Extract the [X, Y] coordinate from the center of the cell holding the provided text.  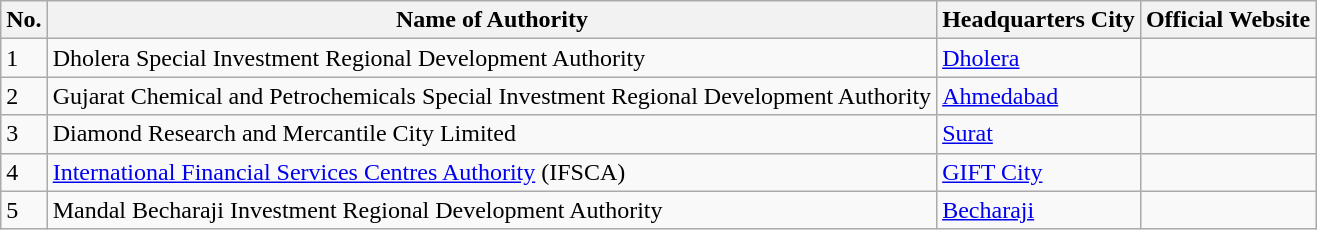
Becharaji [1039, 210]
4 [24, 172]
Ahmedabad [1039, 96]
Dholera [1039, 58]
Headquarters City [1039, 20]
International Financial Services Centres Authority (IFSCA) [492, 172]
Gujarat Chemical and Petrochemicals Special Investment Regional Development Authority [492, 96]
GIFT City [1039, 172]
Official Website [1228, 20]
Diamond Research and Mercantile City Limited [492, 134]
Mandal Becharaji Investment Regional Development Authority [492, 210]
No. [24, 20]
5 [24, 210]
Name of Authority [492, 20]
2 [24, 96]
Dholera Special Investment Regional Development Authority [492, 58]
Surat [1039, 134]
1 [24, 58]
3 [24, 134]
